Return (X, Y) of the center of cell containing provided text 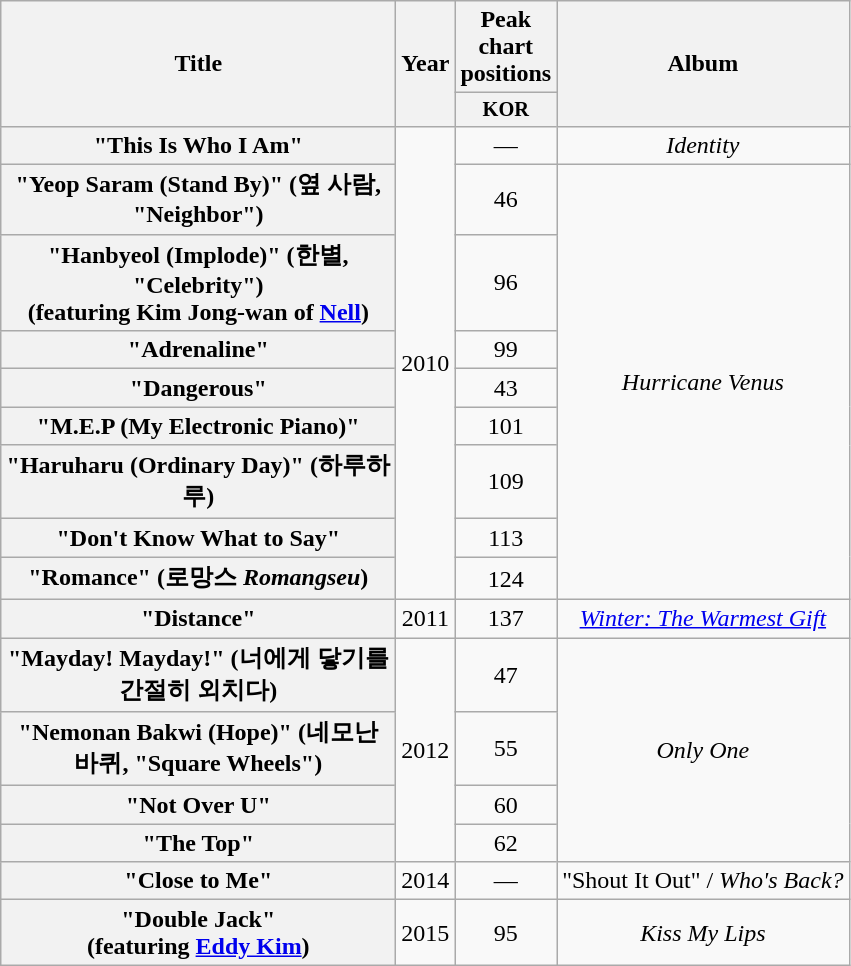
"Hanbyeol (Implode)" (한별, "Celebrity")(featuring Kim Jong-wan of Nell) (198, 282)
"Distance" (198, 619)
113 (506, 538)
55 (506, 749)
101 (506, 426)
96 (506, 282)
"The Top" (198, 843)
Winter: The Warmest Gift (703, 619)
Album (703, 64)
2015 (426, 932)
"M.E.P (My Electronic Piano)" (198, 426)
"Romance" (로망스 Romangseu) (198, 578)
"Mayday! Mayday!" (너에게 닿기를 간절히 외치다) (198, 675)
137 (506, 619)
"Yeop Saram (Stand By)" (옆 사람, "Neighbor") (198, 200)
109 (506, 482)
47 (506, 675)
Kiss My Lips (703, 932)
"Adrenaline" (198, 350)
"This Is Who I Am" (198, 145)
2010 (426, 362)
Year (426, 64)
"Nemonan Bakwi (Hope)" (네모난 바퀴, "Square Wheels") (198, 749)
"Dangerous" (198, 388)
99 (506, 350)
Peakchartpositions (506, 47)
"Double Jack"(featuring Eddy Kim) (198, 932)
Only One (703, 750)
95 (506, 932)
Hurricane Venus (703, 382)
124 (506, 578)
"Haruharu (Ordinary Day)" (하루하루) (198, 482)
60 (506, 805)
43 (506, 388)
46 (506, 200)
KOR (506, 110)
2012 (426, 750)
62 (506, 843)
"Not Over U" (198, 805)
"Shout It Out" / Who's Back? (703, 881)
Identity (703, 145)
"Don't Know What to Say" (198, 538)
"Close to Me" (198, 881)
2014 (426, 881)
Title (198, 64)
2011 (426, 619)
